From the cell containing the given text, extract its center point as (X, Y) coordinate. 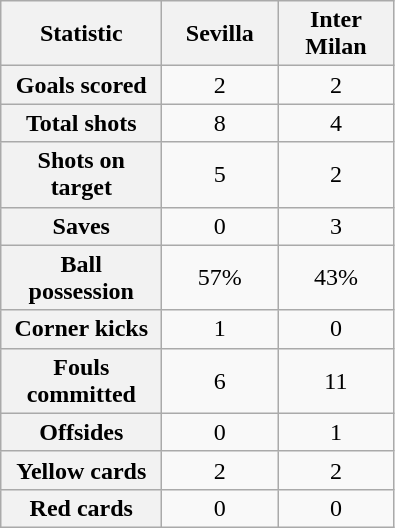
8 (220, 123)
Saves (82, 226)
Offsides (82, 432)
3 (336, 226)
Fouls committed (82, 380)
Goals scored (82, 85)
5 (220, 174)
43% (336, 278)
Ball possession (82, 278)
Shots on target (82, 174)
Sevilla (220, 34)
4 (336, 123)
57% (220, 278)
Total shots (82, 123)
Red cards (82, 508)
11 (336, 380)
Inter Milan (336, 34)
Corner kicks (82, 329)
6 (220, 380)
Statistic (82, 34)
Yellow cards (82, 470)
